Return the [x, y] coordinate for the center point of the cell that contains the specified text.  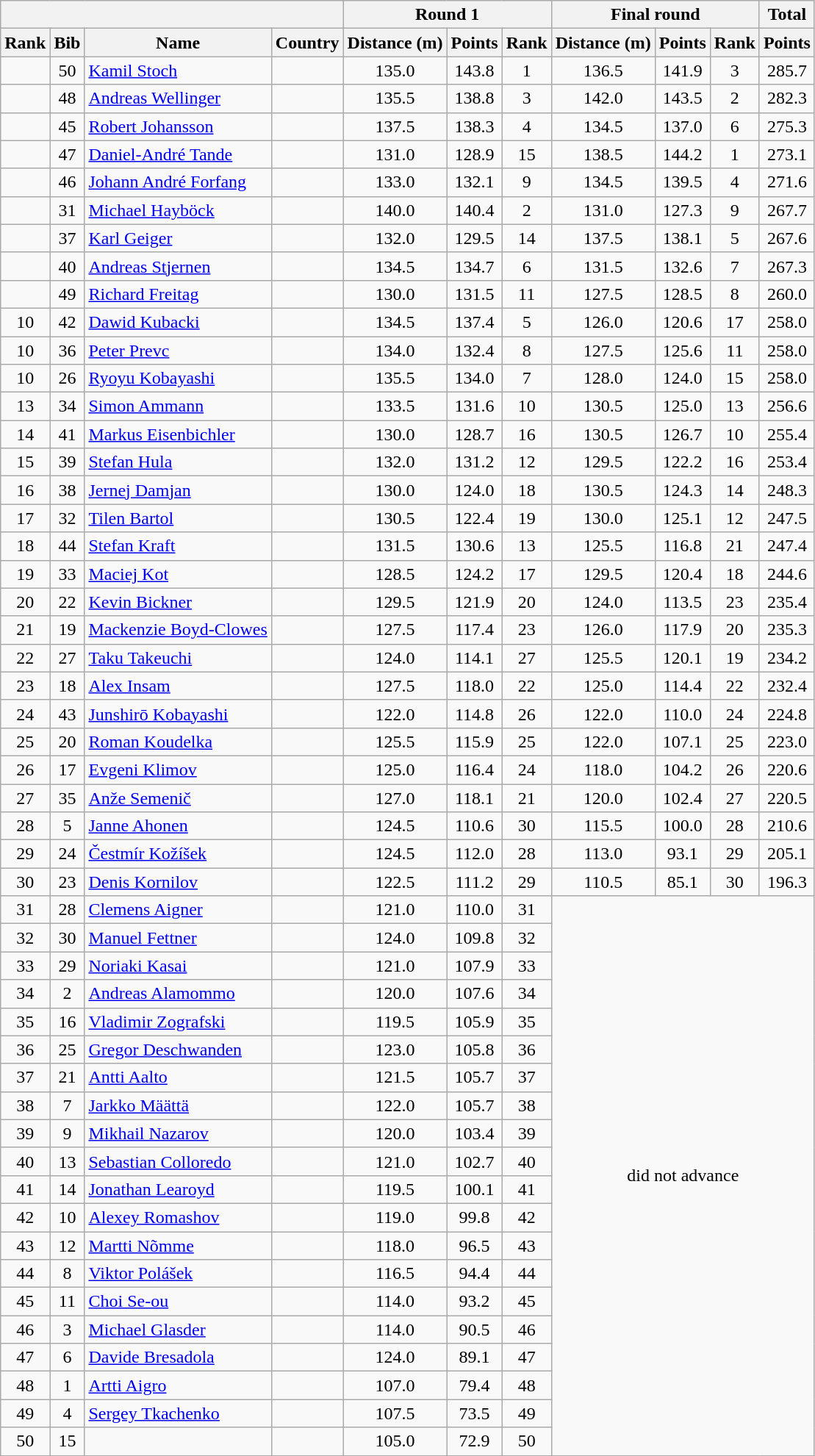
121.9 [475, 602]
104.2 [682, 770]
Maciej Kot [178, 574]
134.7 [475, 266]
128.0 [603, 379]
99.8 [475, 1217]
248.3 [786, 490]
131.6 [475, 406]
Vladimir Zografski [178, 1022]
Sergey Tkachenko [178, 1413]
120.1 [682, 658]
132.6 [682, 266]
139.5 [682, 182]
116.5 [395, 1274]
Mikhail Nazarov [178, 1133]
115.9 [475, 742]
103.4 [475, 1133]
255.4 [786, 434]
122.2 [682, 462]
244.6 [786, 574]
220.5 [786, 797]
133.0 [395, 182]
did not advance [683, 1176]
Taku Takeuchi [178, 658]
115.5 [603, 826]
136.5 [603, 71]
137.4 [475, 322]
Simon Ammann [178, 406]
Alexey Romashov [178, 1217]
125.6 [682, 351]
Kamil Stoch [178, 71]
Name [178, 43]
Anže Semenič [178, 797]
247.4 [786, 546]
Stefan Hula [178, 462]
Janne Ahonen [178, 826]
114.4 [682, 686]
Karl Geiger [178, 238]
Mackenzie Boyd-Clowes [178, 630]
Jarkko Määttä [178, 1105]
Andreas Stjernen [178, 266]
85.1 [682, 882]
124.3 [682, 490]
117.9 [682, 630]
Noriaki Kasai [178, 966]
Final round [656, 15]
282.3 [786, 98]
131.2 [475, 462]
Sebastian Colloredo [178, 1161]
Viktor Polášek [178, 1274]
Antti Aalto [178, 1077]
Čestmír Kožíšek [178, 854]
Gregor Deschwanden [178, 1050]
120.6 [682, 322]
Andreas Wellinger [178, 98]
224.8 [786, 714]
90.5 [475, 1330]
247.5 [786, 518]
102.7 [475, 1161]
220.6 [786, 770]
137.0 [682, 126]
138.3 [475, 126]
111.2 [475, 882]
93.2 [475, 1302]
Kevin Bickner [178, 602]
125.1 [682, 518]
Alex Insam [178, 686]
72.9 [475, 1441]
107.9 [475, 966]
267.3 [786, 266]
Stefan Kraft [178, 546]
271.6 [786, 182]
114.1 [475, 658]
Junshirō Kobayashi [178, 714]
260.0 [786, 294]
253.4 [786, 462]
Denis Kornilov [178, 882]
141.9 [682, 71]
267.6 [786, 238]
116.4 [475, 770]
Clemens Aigner [178, 910]
235.3 [786, 630]
117.4 [475, 630]
118.1 [475, 797]
Martti Nõmme [178, 1246]
232.4 [786, 686]
94.4 [475, 1274]
196.3 [786, 882]
127.0 [395, 797]
138.5 [603, 154]
128.9 [475, 154]
119.0 [395, 1217]
Country [307, 43]
122.5 [395, 882]
107.0 [395, 1385]
Bib [68, 43]
107.1 [682, 742]
Jonathan Learoyd [178, 1189]
109.8 [475, 938]
Total [786, 15]
Artti Aigro [178, 1385]
128.7 [475, 434]
113.0 [603, 854]
122.4 [475, 518]
Evgeni Klimov [178, 770]
73.5 [475, 1413]
107.5 [395, 1413]
138.8 [475, 98]
132.1 [475, 182]
140.4 [475, 210]
93.1 [682, 854]
100.0 [682, 826]
Markus Eisenbichler [178, 434]
Andreas Alamommo [178, 994]
105.8 [475, 1050]
Roman Koudelka [178, 742]
112.0 [475, 854]
234.2 [786, 658]
Choi Se-ou [178, 1302]
256.6 [786, 406]
123.0 [395, 1050]
79.4 [475, 1385]
Peter Prevc [178, 351]
140.0 [395, 210]
Tilen Bartol [178, 518]
273.1 [786, 154]
127.3 [682, 210]
Davide Bresadola [178, 1358]
124.2 [475, 574]
Round 1 [447, 15]
102.4 [682, 797]
121.5 [395, 1077]
130.6 [475, 546]
133.5 [395, 406]
Dawid Kubacki [178, 322]
267.7 [786, 210]
Johann André Forfang [178, 182]
110.5 [603, 882]
132.4 [475, 351]
107.6 [475, 994]
223.0 [786, 742]
Robert Johansson [178, 126]
113.5 [682, 602]
142.0 [603, 98]
Manuel Fettner [178, 938]
Michael Hayböck [178, 210]
210.6 [786, 826]
285.7 [786, 71]
Richard Freitag [178, 294]
143.8 [475, 71]
143.5 [682, 98]
105.9 [475, 1022]
105.0 [395, 1441]
114.8 [475, 714]
120.4 [682, 574]
235.4 [786, 602]
110.6 [475, 826]
89.1 [475, 1358]
Michael Glasder [178, 1330]
100.1 [475, 1189]
144.2 [682, 154]
275.3 [786, 126]
Ryoyu Kobayashi [178, 379]
116.8 [682, 546]
Jernej Damjan [178, 490]
Daniel-André Tande [178, 154]
96.5 [475, 1246]
138.1 [682, 238]
126.7 [682, 434]
135.0 [395, 71]
205.1 [786, 854]
